Return [x, y] of the center of cell containing provided text 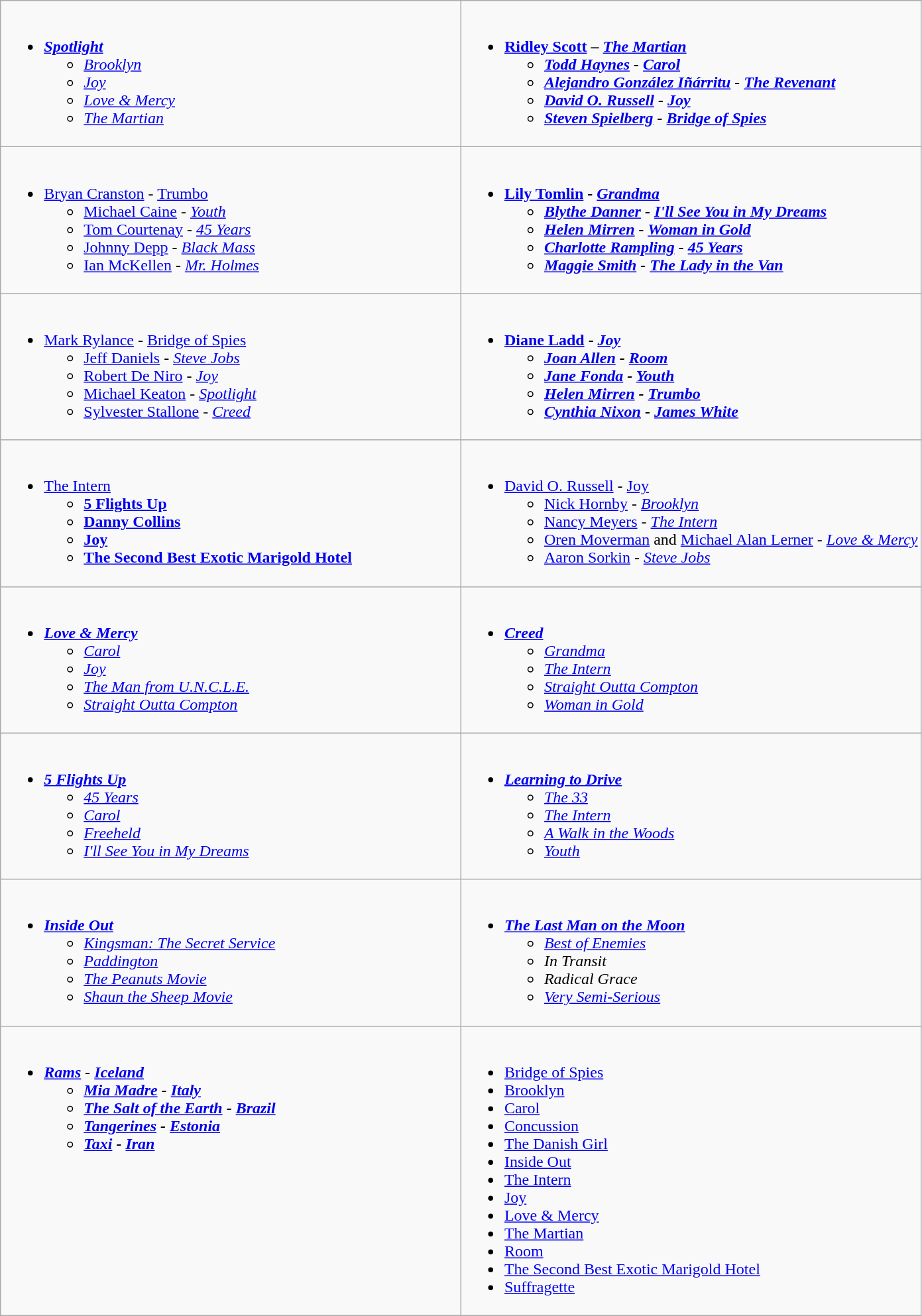
CreedGrandmaThe InternStraight Outta ComptonWoman in Gold [691, 660]
David O. Russell - JoyNick Hornby - BrooklynNancy Meyers - The InternOren Moverman and Michael Alan Lerner - Love & MercyAaron Sorkin - Steve Jobs [691, 513]
The Last Man on the MoonBest of EnemiesIn TransitRadical GraceVery Semi-Serious [691, 953]
Mark Rylance - Bridge of SpiesJeff Daniels - Steve JobsRobert De Niro - JoyMichael Keaton - SpotlightSylvester Stallone - Creed [231, 367]
Love & MercyCarolJoyThe Man from U.N.C.L.E.Straight Outta Compton [231, 660]
Ridley Scott – The MartianTodd Haynes - CarolAlejandro González Iñárritu - The RevenantDavid O. Russell - JoySteven Spielberg - Bridge of Spies [691, 74]
Diane Ladd - JoyJoan Allen - RoomJane Fonda - YouthHelen Mirren - TrumboCynthia Nixon - James White [691, 367]
Bryan Cranston - TrumboMichael Caine - YouthTom Courtenay - 45 YearsJohnny Depp - Black MassIan McKellen - Mr. Holmes [231, 220]
The Intern5 Flights UpDanny CollinsJoyThe Second Best Exotic Marigold Hotel [231, 513]
SpotlightBrooklynJoyLove & MercyThe Martian [231, 74]
Learning to DriveThe 33The InternA Walk in the WoodsYouth [691, 806]
5 Flights Up45 YearsCarolFreeheldI'll See You in My Dreams [231, 806]
Rams - IcelandMia Madre - ItalyThe Salt of the Earth - BrazilTangerines - EstoniaTaxi - Iran [231, 1170]
Inside OutKingsman: The Secret ServicePaddingtonThe Peanuts MovieShaun the Sheep Movie [231, 953]
